Extract the [x, y] coordinate from the center of the cell holding the provided text.  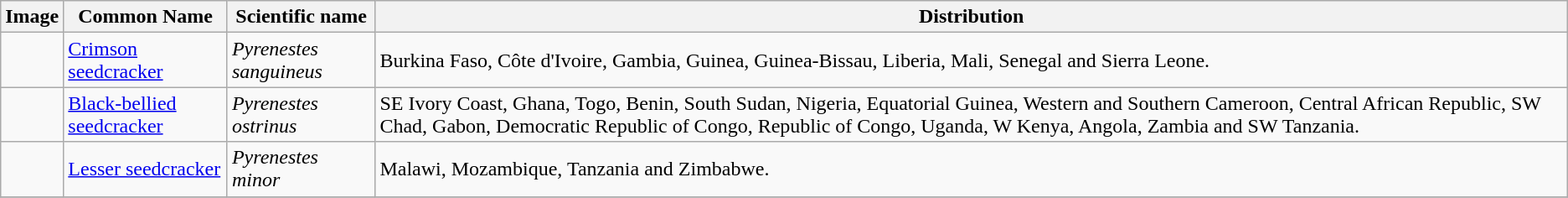
Pyrenestes ostrinus [302, 114]
Lesser seedcracker [146, 169]
Image [32, 17]
Distribution [972, 17]
Crimson seedcracker [146, 60]
Burkina Faso, Côte d'Ivoire, Gambia, Guinea, Guinea-Bissau, Liberia, Mali, Senegal and Sierra Leone. [972, 60]
Malawi, Mozambique, Tanzania and Zimbabwe. [972, 169]
Black-bellied seedcracker [146, 114]
Pyrenestes sanguineus [302, 60]
Scientific name [302, 17]
Pyrenestes minor [302, 169]
Common Name [146, 17]
